For the text-containing cell, return its midpoint in (X, Y) coordinate format. 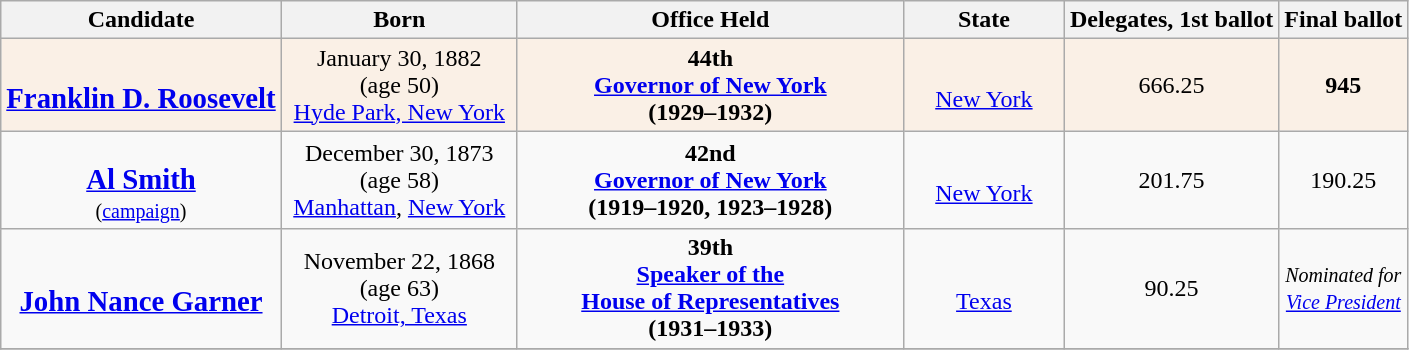
Delegates, 1st ballot (1171, 20)
State (984, 20)
November 22, 1868(age 63) Detroit, Texas (399, 288)
Franklin D. Roosevelt (141, 85)
December 30, 1873(age 58)Manhattan, New York (399, 180)
Nominated forVice President (1344, 288)
90.25 (1171, 288)
Born (399, 20)
945 (1344, 85)
John Nance Garner (141, 288)
Final ballot (1344, 20)
Texas (984, 288)
190.25 (1344, 180)
Al Smith (campaign) (141, 180)
44thGovernor of New York (1929–1932) (710, 85)
201.75 (1171, 180)
Candidate (141, 20)
Office Held (710, 20)
39thSpeaker of theHouse of Representatives(1931–1933) (710, 288)
42ndGovernor of New York (1919–1920, 1923–1928) (710, 180)
January 30, 1882(age 50)Hyde Park, New York (399, 85)
666.25 (1171, 85)
